Identify which cell holds the provided text, then report its [x, y] central coordinate. 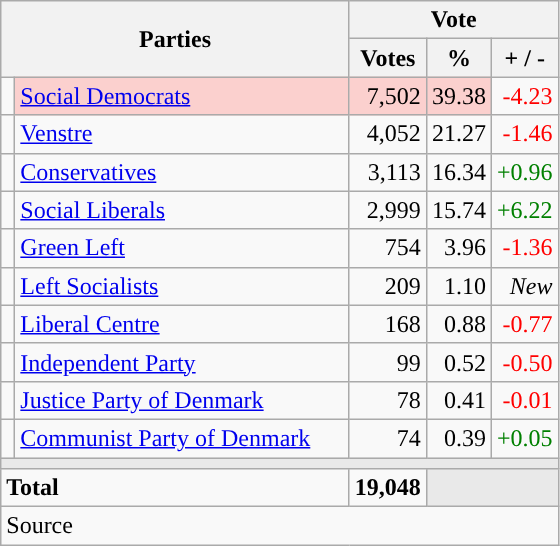
3.96 [458, 248]
Justice Party of Denmark [182, 400]
21.27 [458, 134]
15.74 [458, 210]
Vote [454, 20]
+6.22 [524, 210]
0.39 [458, 438]
Votes [388, 58]
-4.23 [524, 96]
-0.77 [524, 324]
39.38 [458, 96]
16.34 [458, 172]
-1.36 [524, 248]
99 [388, 362]
+ / - [524, 58]
Venstre [182, 134]
+0.96 [524, 172]
+0.05 [524, 438]
Green Left [182, 248]
0.52 [458, 362]
-0.01 [524, 400]
3,113 [388, 172]
New [524, 286]
Source [280, 526]
1.10 [458, 286]
754 [388, 248]
Conservatives [182, 172]
78 [388, 400]
209 [388, 286]
4,052 [388, 134]
2,999 [388, 210]
Communist Party of Denmark [182, 438]
-0.50 [524, 362]
Independent Party [182, 362]
74 [388, 438]
Parties [176, 39]
0.41 [458, 400]
Social Liberals [182, 210]
Total [176, 488]
Left Socialists [182, 286]
-1.46 [524, 134]
Social Democrats [182, 96]
% [458, 58]
0.88 [458, 324]
19,048 [388, 488]
7,502 [388, 96]
Liberal Centre [182, 324]
168 [388, 324]
